Detect which cell encompasses the target text, then output its (X, Y) center coordinate. 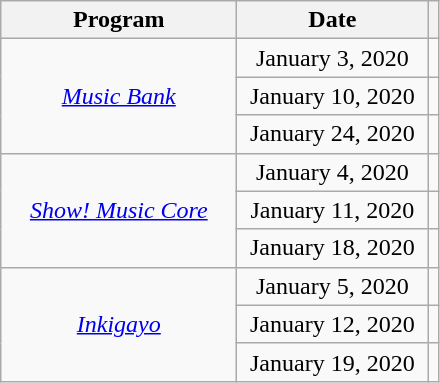
January 3, 2020 (332, 58)
January 5, 2020 (332, 286)
Date (332, 20)
January 19, 2020 (332, 362)
Program (119, 20)
January 10, 2020 (332, 96)
January 24, 2020 (332, 134)
January 11, 2020 (332, 210)
January 12, 2020 (332, 324)
Show! Music Core (119, 210)
January 18, 2020 (332, 248)
Inkigayo (119, 324)
January 4, 2020 (332, 172)
Music Bank (119, 96)
